Pinpoint the cell where the given text exists, returning its (X, Y) midpoint coordinate. 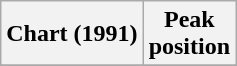
Chart (1991) (72, 34)
Peak position (189, 34)
